Search for the cell housing the specified text and yield its (x, y) center coordinate. 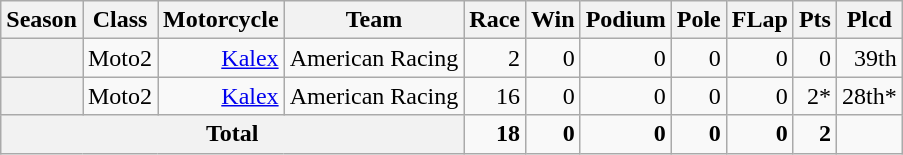
16 (495, 96)
Race (495, 20)
FLap (760, 20)
2* (814, 96)
Motorcycle (222, 20)
Pole (698, 20)
Team (374, 20)
28th* (869, 96)
Win (554, 20)
18 (495, 134)
Podium (626, 20)
39th (869, 58)
Pts (814, 20)
Class (120, 20)
Plcd (869, 20)
Total (232, 134)
Season (42, 20)
